Find where the given text appears and provide that cell's center as (X, Y) coordinate. 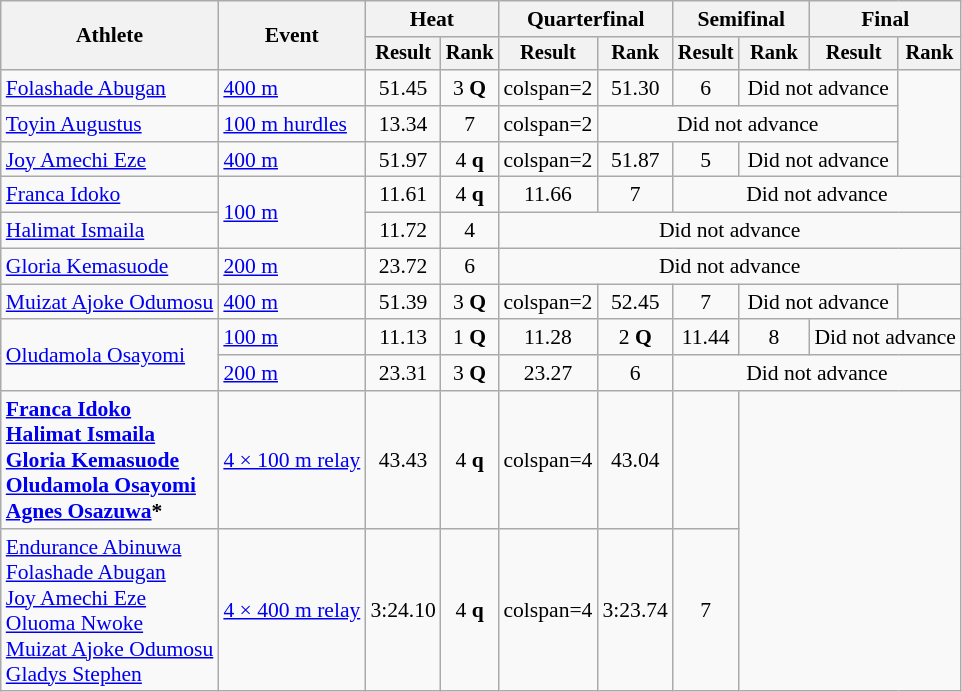
51.39 (402, 302)
Halimat Ismaila (110, 231)
4 × 400 m relay (292, 610)
43.43 (402, 460)
Gloria Kemasuode (110, 267)
51.87 (634, 160)
51.97 (402, 160)
Event (292, 36)
Final (885, 19)
Oludamola Osayomi (110, 356)
Athlete (110, 36)
23.72 (402, 267)
Franca Idoko (110, 195)
4 × 100 m relay (292, 460)
Toyin Augustus (110, 124)
2 Q (634, 338)
43.04 (634, 460)
Endurance AbinuwaFolashade AbuganJoy Amechi EzeOluoma NwokeMuizat Ajoke OdumosuGladys Stephen (110, 610)
51.45 (402, 88)
Heat (432, 19)
8 (774, 338)
23.31 (402, 373)
11.13 (402, 338)
52.45 (634, 302)
11.72 (402, 231)
Quarterfinal (586, 19)
1 Q (470, 338)
Semifinal (741, 19)
3:23.74 (634, 610)
11.44 (706, 338)
13.34 (402, 124)
Folashade Abugan (110, 88)
Muizat Ajoke Odumosu (110, 302)
Joy Amechi Eze (110, 160)
23.27 (548, 373)
11.66 (548, 195)
11.61 (402, 195)
4 (470, 231)
51.30 (634, 88)
3:24.10 (402, 610)
11.28 (548, 338)
5 (706, 160)
Franca IdokoHalimat IsmailaGloria KemasuodeOludamola OsayomiAgnes Osazuwa* (110, 460)
100 m hurdles (292, 124)
